Capture the cell that displays the provided text and extract its [X, Y] central coordinate. 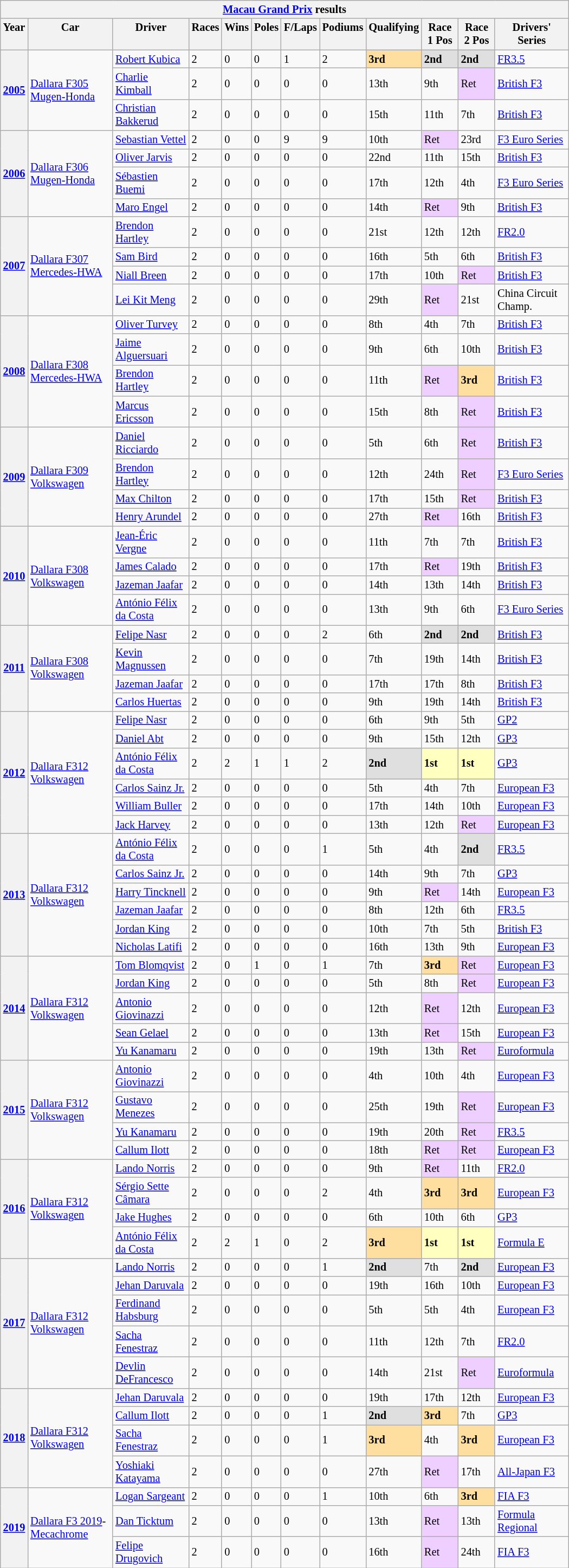
Lei Kit Meng [151, 300]
Sérgio Sette Câmara [151, 1193]
Daniel Abt [151, 738]
Harry Tincknell [151, 892]
GP2 [532, 720]
2006 [14, 173]
Sébastien Buemi [151, 183]
2014 [14, 1008]
Ferdinand Habsburg [151, 1310]
Dallara F309 Volkswagen [70, 477]
Gustavo Menezes [151, 1107]
Tom Blomqvist [151, 965]
Race 2 Pos [477, 34]
F/Laps [300, 34]
Dallara F306 Mugen-Honda [70, 173]
Drivers' Series [532, 34]
Macau Grand Prix results [284, 9]
William Buller [151, 806]
Podiums [343, 34]
Dan Ticktum [151, 1521]
Jaime Alguersuari [151, 349]
Race 1 Pos [440, 34]
Poles [267, 34]
Wins [236, 34]
20th [440, 1132]
18th [393, 1150]
Qualifying [393, 34]
Jean-Éric Vergne [151, 542]
Maro Engel [151, 208]
Races [206, 34]
Sam Bird [151, 257]
Christian Bakkerud [151, 115]
2015 [14, 1110]
Dallara F305 Mugen-Honda [70, 90]
Felipe Drugovich [151, 1552]
Dallara F3 2019-Mecachrome [70, 1528]
Oliver Turvey [151, 325]
James Calado [151, 567]
Nicholas Latifi [151, 947]
2017 [14, 1323]
29th [393, 300]
Jake Hughes [151, 1217]
22nd [393, 158]
Dallara F308 Mercedes-HWA [70, 372]
Formula Regional [532, 1521]
2005 [14, 90]
Marcus Ericsson [151, 412]
Yoshiaki Katayama [151, 1472]
Dallara F307 Mercedes-HWA [70, 265]
23rd [477, 140]
Jack Harvey [151, 825]
All-Japan F3 [532, 1472]
2019 [14, 1528]
Kevin Magnussen [151, 659]
Logan Sargeant [151, 1496]
2016 [14, 1208]
Robert Kubica [151, 59]
Daniel Ricciardo [151, 443]
2012 [14, 772]
2010 [14, 575]
Car [70, 34]
Niall Breen [151, 275]
Year [14, 34]
Max Chilton [151, 499]
Henry Arundel [151, 517]
Charlie Kimball [151, 83]
2007 [14, 265]
Devlin DeFrancesco [151, 1372]
Sean Gelael [151, 1033]
China Circuit Champ. [532, 300]
2008 [14, 372]
2011 [14, 669]
Oliver Jarvis [151, 158]
25th [393, 1107]
Sebastian Vettel [151, 140]
2018 [14, 1438]
2013 [14, 895]
Carlos Huertas [151, 702]
2009 [14, 477]
Formula E [532, 1242]
Driver [151, 34]
